For the text-containing cell, return its midpoint in [X, Y] coordinate format. 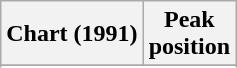
Chart (1991) [72, 34]
Peakposition [189, 34]
